Output the [X, Y] coordinate of the center of the cell containing the given text.  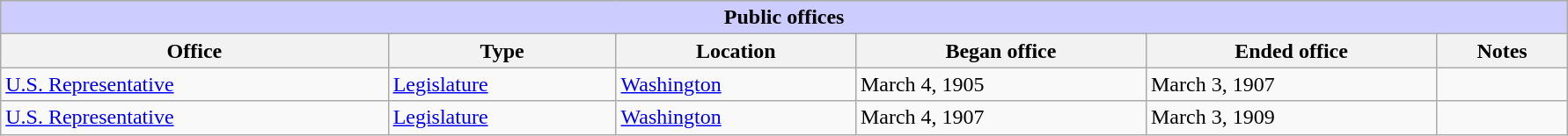
March 3, 1907 [1291, 84]
March 4, 1907 [1000, 118]
March 3, 1909 [1291, 118]
Location [736, 51]
Office [194, 51]
Began office [1000, 51]
Type [502, 51]
Notes [1503, 51]
Ended office [1291, 51]
Public offices [785, 18]
March 4, 1905 [1000, 84]
